Return (X, Y) of the center of cell containing provided text 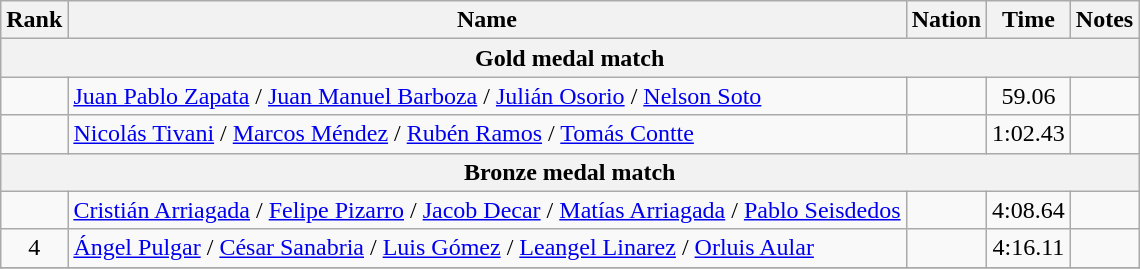
Name (487, 20)
Gold medal match (570, 58)
Notes (1104, 20)
Time (1029, 20)
Cristián Arriagada / Felipe Pizarro / Jacob Decar / Matías Arriagada / Pablo Seisdedos (487, 210)
Juan Pablo Zapata / Juan Manuel Barboza / Julián Osorio / Nelson Soto (487, 96)
Nicolás Tivani / Marcos Méndez / Rubén Ramos / Tomás Contte (487, 134)
4:08.64 (1029, 210)
Rank (34, 20)
4 (34, 248)
Ángel Pulgar / César Sanabria / Luis Gómez / Leangel Linarez / Orluis Aular (487, 248)
4:16.11 (1029, 248)
59.06 (1029, 96)
Nation (946, 20)
Bronze medal match (570, 172)
1:02.43 (1029, 134)
